Extract the [X, Y] coordinate from the center of the cell holding the provided text.  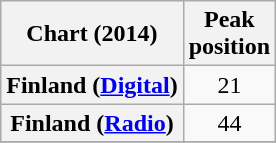
Finland (Digital) [92, 85]
Chart (2014) [92, 34]
Peakposition [229, 34]
Finland (Radio) [92, 123]
21 [229, 85]
44 [229, 123]
